Capture the cell that displays the provided text and extract its (x, y) central coordinate. 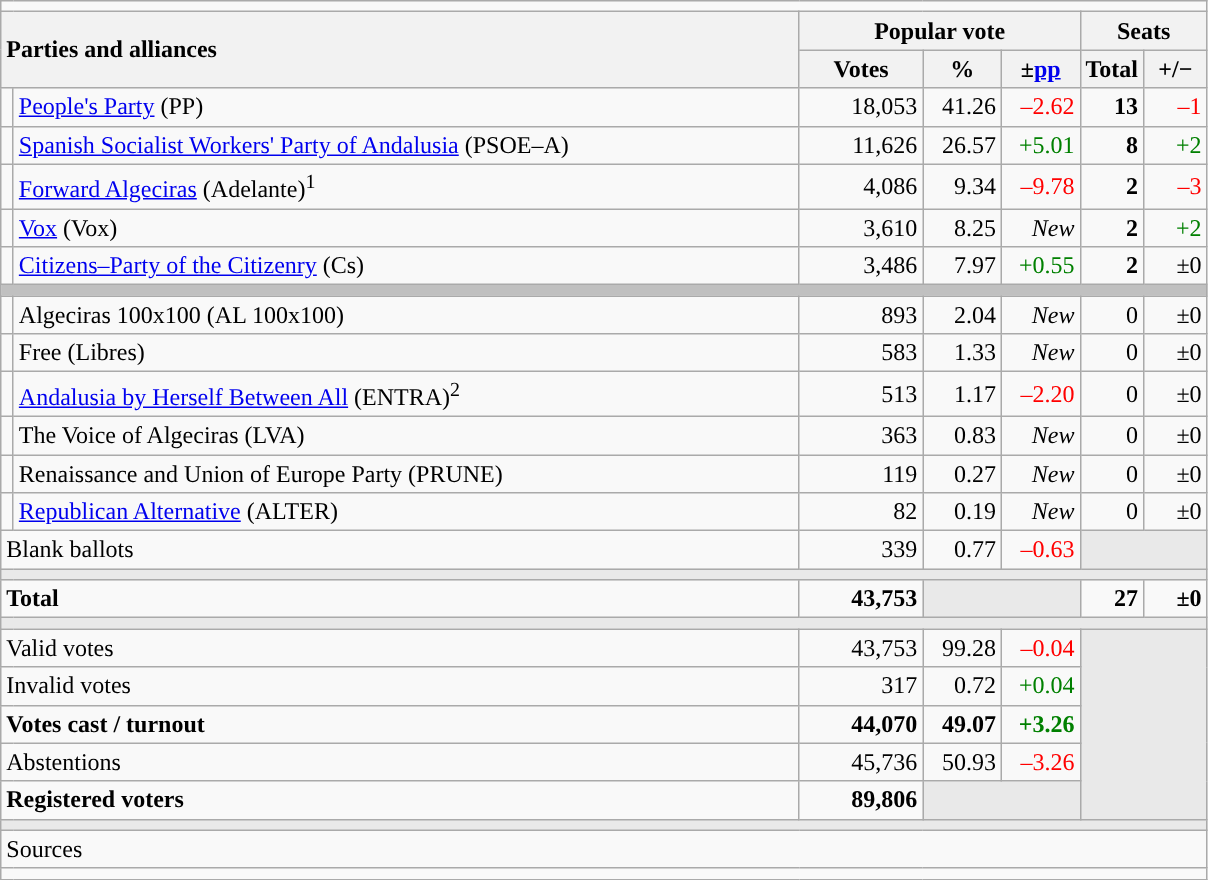
0.77 (962, 550)
513 (861, 394)
Renaissance and Union of Europe Party (PRUNE) (406, 474)
Forward Algeciras (Adelante)1 (406, 186)
89,806 (861, 800)
11,626 (861, 145)
±pp (1040, 69)
+0.55 (1040, 266)
2.04 (962, 315)
99.28 (962, 648)
Votes cast / turnout (400, 724)
13 (1112, 107)
Parties and alliances (400, 50)
Spanish Socialist Workers' Party of Andalusia (PSOE–A) (406, 145)
+3.26 (1040, 724)
–3 (1176, 186)
–3.26 (1040, 762)
119 (861, 474)
–2.20 (1040, 394)
4,086 (861, 186)
Blank ballots (400, 550)
Abstentions (400, 762)
82 (861, 512)
41.26 (962, 107)
+5.01 (1040, 145)
583 (861, 353)
363 (861, 435)
3,610 (861, 228)
Andalusia by Herself Between All (ENTRA)2 (406, 394)
Invalid votes (400, 686)
8 (1112, 145)
–9.78 (1040, 186)
0.19 (962, 512)
27 (1112, 599)
Algeciras 100x100 (AL 100x100) (406, 315)
–0.04 (1040, 648)
–1 (1176, 107)
26.57 (962, 145)
Seats (1144, 31)
+0.04 (1040, 686)
Sources (604, 849)
339 (861, 550)
Votes (861, 69)
18,053 (861, 107)
45,736 (861, 762)
Popular vote (940, 31)
44,070 (861, 724)
Republican Alternative (ALTER) (406, 512)
–2.62 (1040, 107)
+/− (1176, 69)
8.25 (962, 228)
–0.63 (1040, 550)
% (962, 69)
7.97 (962, 266)
1.17 (962, 394)
50.93 (962, 762)
Vox (Vox) (406, 228)
The Voice of Algeciras (LVA) (406, 435)
Free (Libres) (406, 353)
People's Party (PP) (406, 107)
0.83 (962, 435)
317 (861, 686)
3,486 (861, 266)
Registered voters (400, 800)
49.07 (962, 724)
0.72 (962, 686)
0.27 (962, 474)
Citizens–Party of the Citizenry (Cs) (406, 266)
Valid votes (400, 648)
1.33 (962, 353)
893 (861, 315)
9.34 (962, 186)
